Search for the cell housing the specified text and yield its [x, y] center coordinate. 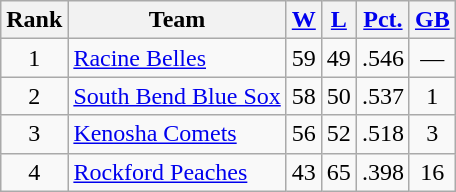
Pct. [382, 20]
Rockford Peaches [177, 172]
Kenosha Comets [177, 134]
Rank [34, 20]
65 [338, 172]
43 [304, 172]
56 [304, 134]
2 [34, 96]
.518 [382, 134]
49 [338, 58]
58 [304, 96]
50 [338, 96]
South Bend Blue Sox [177, 96]
GB [432, 20]
.398 [382, 172]
4 [34, 172]
L [338, 20]
59 [304, 58]
.537 [382, 96]
.546 [382, 58]
16 [432, 172]
Team [177, 20]
52 [338, 134]
Racine Belles [177, 58]
— [432, 58]
W [304, 20]
